Locate the cell with the specified text and output its [x, y] center coordinate. 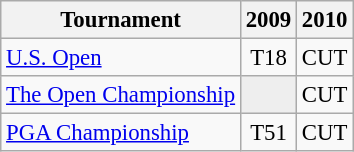
2010 [325, 20]
The Open Championship [121, 95]
2009 [268, 20]
T18 [268, 58]
PGA Championship [121, 133]
U.S. Open [121, 58]
Tournament [121, 20]
T51 [268, 133]
